Scan for the cell matching the given text and deliver its (X, Y) coordinate at center. 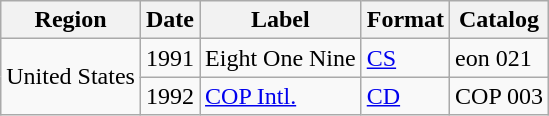
Catalog (500, 20)
Region (71, 20)
CS (405, 58)
Eight One Nine (281, 58)
Format (405, 20)
COP Intl. (281, 96)
eon 021 (500, 58)
United States (71, 77)
Label (281, 20)
1991 (170, 58)
COP 003 (500, 96)
CD (405, 96)
Date (170, 20)
1992 (170, 96)
